Pinpoint the cell where the given text exists, returning its [x, y] midpoint coordinate. 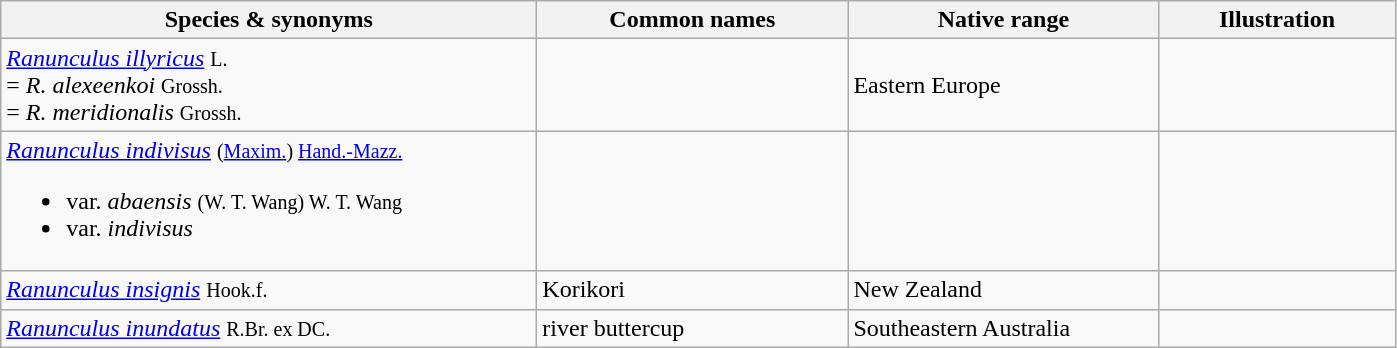
Ranunculus indivisus (Maxim.) Hand.-Mazz.var. abaensis (W. T. Wang) W. T. Wangvar. indivisus [269, 201]
Species & synonyms [269, 20]
Ranunculus insignis Hook.f. [269, 290]
Ranunculus illyricus L.= R. alexeenkoi Grossh.= R. meridionalis Grossh. [269, 85]
Native range [1004, 20]
Eastern Europe [1004, 85]
Illustration [1277, 20]
Ranunculus inundatus R.Br. ex DC. [269, 328]
Common names [692, 20]
New Zealand [1004, 290]
river buttercup [692, 328]
Korikori [692, 290]
Southeastern Australia [1004, 328]
